Extract the [x, y] coordinate from the center of the cell holding the provided text.  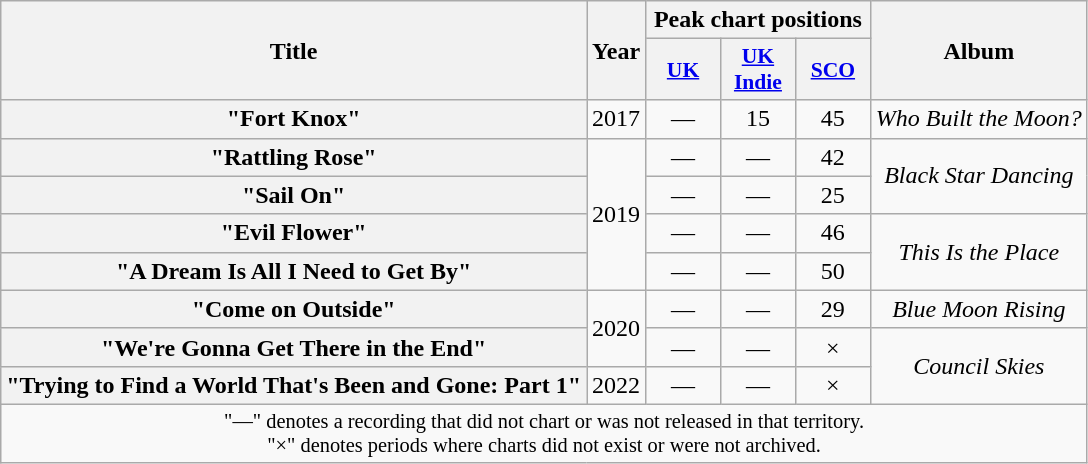
Black Star Dancing [978, 176]
46 [832, 233]
UKIndie [758, 70]
42 [832, 157]
Year [616, 50]
This Is the Place [978, 252]
Blue Moon Rising [978, 309]
"Trying to Find a World That's Been and Gone: Part 1" [294, 385]
25 [832, 195]
Who Built the Moon? [978, 119]
15 [758, 119]
2017 [616, 119]
"Sail On" [294, 195]
"We're Gonna Get There in the End" [294, 347]
29 [832, 309]
"Come on Outside" [294, 309]
Council Skies [978, 366]
Peak chart positions [758, 20]
"—" denotes a recording that did not chart or was not released in that territory."×" denotes periods where charts did not exist or were not archived. [544, 433]
Album [978, 50]
SCO [832, 70]
45 [832, 119]
"Fort Knox" [294, 119]
50 [832, 271]
2022 [616, 385]
"A Dream Is All I Need to Get By" [294, 271]
"Evil Flower" [294, 233]
Title [294, 50]
2020 [616, 328]
"Rattling Rose" [294, 157]
2019 [616, 214]
UK [684, 70]
